Extract the [x, y] coordinate from the center of the cell holding the provided text.  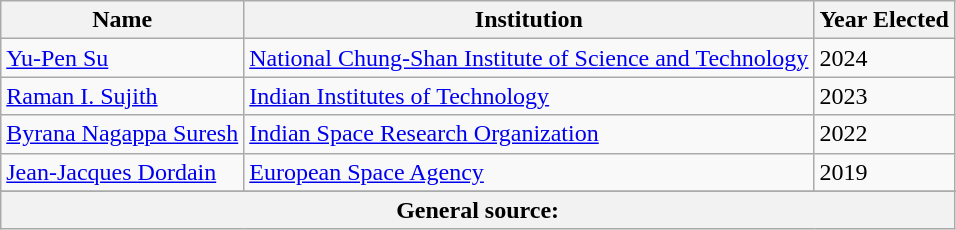
National Chung-Shan Institute of Science and Technology [529, 58]
Yu-Pen Su [122, 58]
2019 [884, 172]
Year Elected [884, 20]
2022 [884, 134]
Raman I. Sujith [122, 96]
European Space Agency [529, 172]
Indian Institutes of Technology [529, 96]
Byrana Nagappa Suresh [122, 134]
2024 [884, 58]
Institution [529, 20]
Jean-Jacques Dordain [122, 172]
Indian Space Research Organization [529, 134]
2023 [884, 96]
General source: [478, 210]
Name [122, 20]
